Determine the (x, y) coordinate at the center of the cell enclosing the given text.  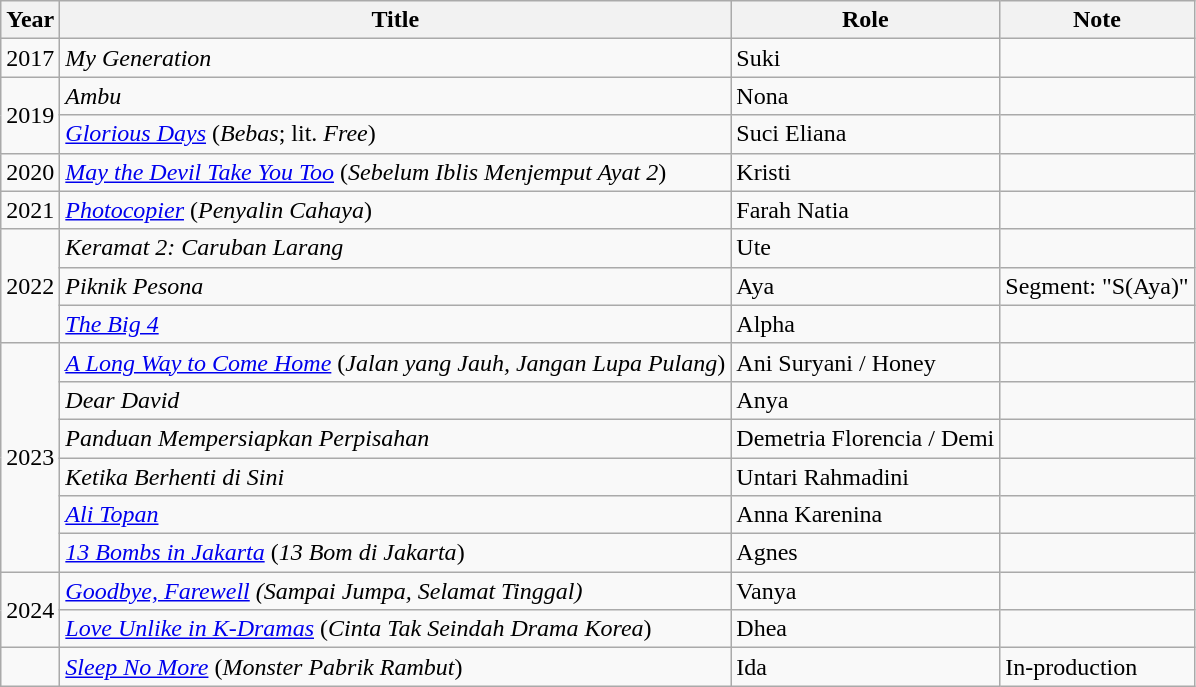
Aya (866, 286)
Goodbye, Farewell (Sampai Jumpa, Selamat Tinggal) (396, 591)
Suci Eliana (866, 134)
Ute (866, 248)
Ani Suryani / Honey (866, 362)
Panduan Mempersiapkan Perpisahan (396, 438)
2017 (30, 58)
Title (396, 20)
Year (30, 20)
Agnes (866, 553)
Ali Topan (396, 515)
Photocopier (Penyalin Cahaya) (396, 210)
Vanya (866, 591)
Dear David (396, 400)
The Big 4 (396, 324)
My Generation (396, 58)
Anya (866, 400)
Piknik Pesona (396, 286)
Kristi (866, 172)
Ida (866, 667)
Note (1097, 20)
Love Unlike in K-Dramas (Cinta Tak Seindah Drama Korea) (396, 629)
In-production (1097, 667)
Demetria Florencia / Demi (866, 438)
Keramat 2: Caruban Larang (396, 248)
May the Devil Take You Too (Sebelum Iblis Menjemput Ayat 2) (396, 172)
Alpha (866, 324)
Ketika Berhenti di Sini (396, 477)
Segment: "S(Aya)" (1097, 286)
2021 (30, 210)
A Long Way to Come Home (Jalan yang Jauh, Jangan Lupa Pulang) (396, 362)
13 Bombs in Jakarta (13 Bom di Jakarta) (396, 553)
Untari Rahmadini (866, 477)
Nona (866, 96)
2022 (30, 286)
2019 (30, 115)
Role (866, 20)
Ambu (396, 96)
Dhea (866, 629)
2023 (30, 457)
Sleep No More (Monster Pabrik Rambut) (396, 667)
Anna Karenina (866, 515)
2024 (30, 610)
2020 (30, 172)
Glorious Days (Bebas; lit. Free) (396, 134)
Farah Natia (866, 210)
Suki (866, 58)
